Find where the given text appears and provide that cell's center as [X, Y] coordinate. 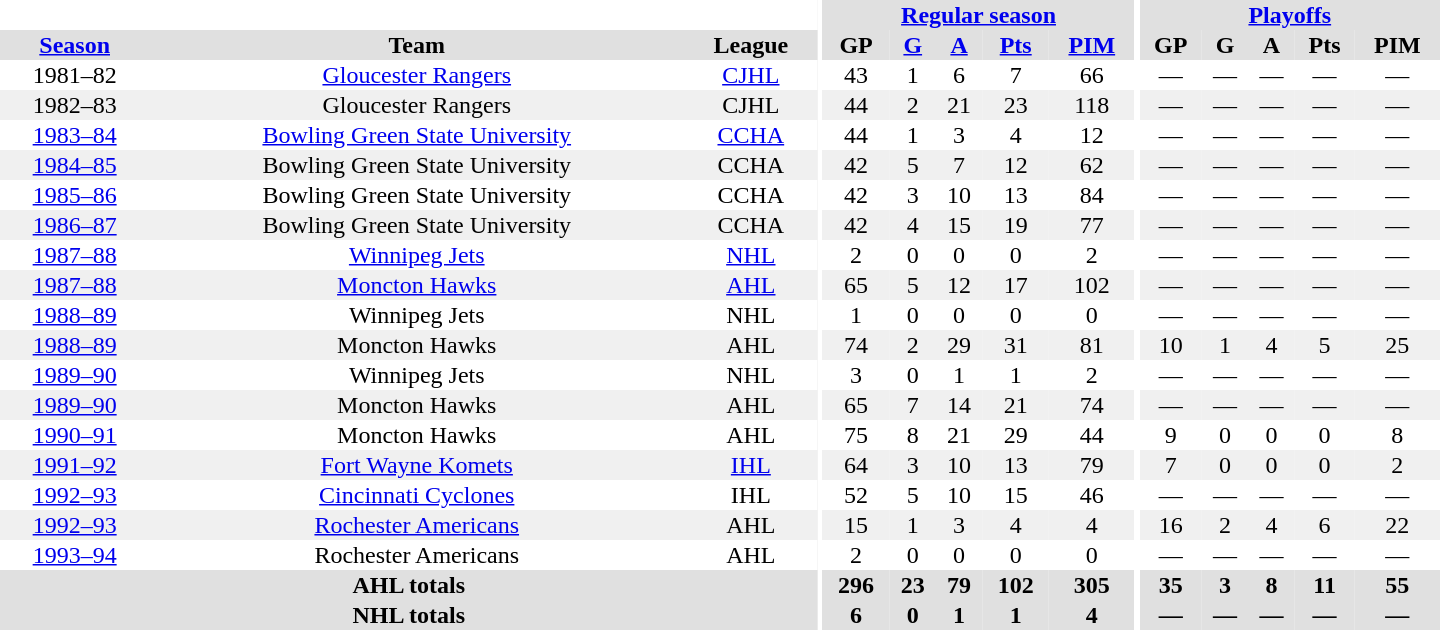
19 [1016, 225]
Regular season [979, 15]
Fort Wayne Komets [416, 465]
16 [1171, 525]
77 [1092, 225]
75 [856, 435]
296 [856, 585]
25 [1398, 345]
1983–84 [74, 135]
81 [1092, 345]
22 [1398, 525]
11 [1325, 585]
66 [1092, 75]
Season [74, 45]
14 [959, 405]
Playoffs [1290, 15]
17 [1016, 285]
Cincinnati Cyclones [416, 495]
League [750, 45]
Team [416, 45]
84 [1092, 195]
1991–92 [74, 465]
31 [1016, 345]
118 [1092, 105]
1986–87 [74, 225]
1984–85 [74, 165]
1993–94 [74, 555]
305 [1092, 585]
1985–86 [74, 195]
1990–91 [74, 435]
43 [856, 75]
55 [1398, 585]
NHL totals [409, 615]
52 [856, 495]
35 [1171, 585]
1982–83 [74, 105]
64 [856, 465]
1981–82 [74, 75]
62 [1092, 165]
46 [1092, 495]
AHL totals [409, 585]
9 [1171, 435]
